Determine the [x, y] coordinate at the center of the cell enclosing the given text.  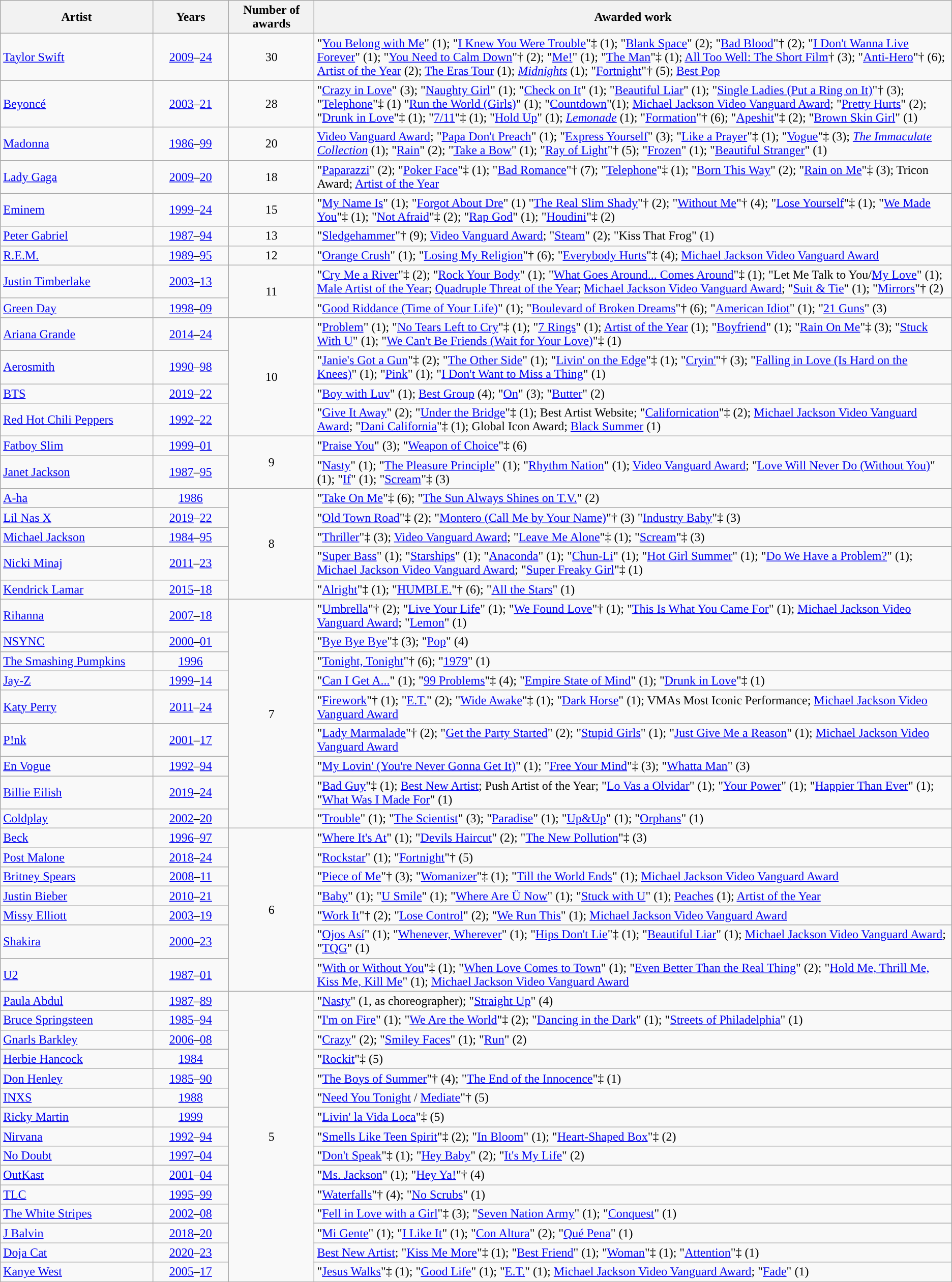
1984–95 [191, 537]
Fatboy Slim [76, 446]
TLC [76, 1195]
1987–95 [191, 472]
2010–21 [191, 896]
28 [272, 104]
Rihanna [76, 615]
Shakira [76, 942]
1999–24 [191, 210]
1996–97 [191, 838]
1984 [191, 1059]
2002–20 [191, 819]
9 [272, 463]
"Where It's At" (1); "Devils Haircut" (2); "The New Pollution"‡ (3) [633, 838]
"My Lovin' (You're Never Gonna Get It)" (1); "Free Your Mind"‡ (3); "Whatta Man" (3) [633, 766]
2000–23 [191, 942]
"Rockit"‡ (5) [633, 1059]
Billie Eilish [76, 792]
2005–17 [191, 1272]
Bruce Springsteen [76, 1020]
2014–24 [191, 334]
Ariana Grande [76, 334]
"Bye Bye Bye"‡ (3); "Pop" (4) [633, 642]
"Can I Get A..." (1); "99 Problems"‡ (4); "Empire State of Mind" (1); "Drunk in Love"‡ (1) [633, 680]
Beck [76, 838]
A-ha [76, 498]
U2 [76, 974]
6 [272, 910]
"Piece of Me"† (3); "Womanizer"‡ (1); "Till the World Ends" (1); Michael Jackson Video Vanguard Award [633, 877]
2008–11 [191, 877]
BTS [76, 393]
1986–99 [191, 143]
"Baby" (1); "U Smile" (1); "Where Are Ü Now" (1); "Stuck with U" (1); Peaches (1); Artist of the Year [633, 896]
2009–20 [191, 177]
2007–18 [191, 615]
"The Boys of Summer"† (4); "The End of the Innocence"‡ (1) [633, 1078]
2003–13 [191, 282]
Coldplay [76, 819]
Green Day [76, 308]
NSYNC [76, 642]
"Fell in Love with a Girl"‡ (3); "Seven Nation Army" (1); "Conquest" (1) [633, 1214]
"Firework"† (1); "E.T." (2); "Wide Awake"‡ (1); "Dark Horse" (1); VMAs Most Iconic Performance; Michael Jackson Video Vanguard Award [633, 707]
"Need You Tonight / Mediate"† (5) [633, 1097]
1987–01 [191, 974]
The White Stripes [76, 1214]
2003–21 [191, 104]
"Boy with Luv" (1); Best Group (4); "On" (3); "Butter" (2) [633, 393]
1990–98 [191, 367]
2003–19 [191, 915]
Ricky Martin [76, 1117]
"Ms. Jackson" (1); "Hey Ya!"† (4) [633, 1175]
"Trouble" (1); "The Scientist" (3); "Paradise" (1); "Up&Up" (1); "Orphans" (1) [633, 819]
Nicki Minaj [76, 563]
2011–24 [191, 707]
8 [272, 544]
"Lady Marmalade"† (2); "Get the Party Started" (2); "Stupid Girls" (1); "Just Give Me a Reason" (1); Michael Jackson Video Vanguard Award [633, 739]
En Vogue [76, 766]
Awarded work [633, 17]
Herbie Hancock [76, 1059]
1987–89 [191, 1001]
12 [272, 255]
Janet Jackson [76, 472]
2019–24 [191, 792]
"Thriller"‡ (3); Video Vanguard Award; "Leave Me Alone"‡ (1); "Scream"‡ (3) [633, 537]
"Ojos Así" (1); "Whenever, Wherever" (1); "Hips Don't Lie"‡ (1); "Beautiful Liar" (1); Michael Jackson Video Vanguard Award; "TQG" (1) [633, 942]
Lil Nas X [76, 518]
"Crazy" (2); "Smiley Faces" (1); "Run" (2) [633, 1039]
20 [272, 143]
Justin Timberlake [76, 282]
Aerosmith [76, 367]
"Nasty" (1); "The Pleasure Principle" (1); "Rhythm Nation" (1); Video Vanguard Award; "Love Will Never Do (Without You)" (1); "If" (1); "Scream"‡ (3) [633, 472]
2018–20 [191, 1233]
INXS [76, 1097]
"Mi Gente" (1); "I Like It" (1); "Con Altura" (2); "Qué Pena" (1) [633, 1233]
1989–95 [191, 255]
15 [272, 210]
2006–08 [191, 1039]
"Livin' la Vida Loca"‡ (5) [633, 1117]
Eminem [76, 210]
5 [272, 1136]
2001–04 [191, 1175]
"Don't Speak"‡ (1); "Hey Baby" (2); "It's My Life" (2) [633, 1156]
Years [191, 17]
"Orange Crush" (1); "Losing My Religion"† (6); "Everybody Hurts"‡ (4); Michael Jackson Video Vanguard Award [633, 255]
Doja Cat [76, 1253]
Taylor Swift [76, 57]
Beyoncé [76, 104]
1992–22 [191, 420]
"Waterfalls"† (4); "No Scrubs" (1) [633, 1195]
1985–90 [191, 1078]
"Rockstar" (1); "Fortnight"† (5) [633, 857]
Peter Gabriel [76, 236]
2015–18 [191, 589]
J Balvin [76, 1233]
"Sledgehammer"† (9); Video Vanguard Award; "Steam" (2); "Kiss That Frog" (1) [633, 236]
Number of awards [272, 17]
1999–01 [191, 446]
"Umbrella"† (2); "Live Your Life" (1); "We Found Love"† (1); "This Is What You Came For" (1); Michael Jackson Video Vanguard Award; "Lemon" (1) [633, 615]
2020–23 [191, 1253]
7 [272, 714]
Britney Spears [76, 877]
2000–01 [191, 642]
1999 [191, 1117]
The Smashing Pumpkins [76, 661]
Don Henley [76, 1078]
Post Malone [76, 857]
Lady Gaga [76, 177]
"Jesus Walks"‡ (1); "Good Life" (1); "E.T." (1); Michael Jackson Video Vanguard Award; "Fade" (1) [633, 1272]
1985–94 [191, 1020]
Best New Artist; "Kiss Me More"‡ (1); "Best Friend" (1); "Woman"‡ (1); "Attention"‡ (1) [633, 1253]
11 [272, 291]
Missy Elliott [76, 915]
OutKast [76, 1175]
10 [272, 376]
"Alright"‡ (1); "HUMBLE."† (6); "All the Stars" (1) [633, 589]
Justin Bieber [76, 896]
P!nk [76, 739]
2018–24 [191, 857]
2011–23 [191, 563]
No Doubt [76, 1156]
Madonna [76, 143]
Kanye West [76, 1272]
Red Hot Chili Peppers [76, 420]
"Tonight, Tonight"† (6); "1979" (1) [633, 661]
2002–08 [191, 1214]
1988 [191, 1097]
Jay-Z [76, 680]
"Nasty" (1, as choreographer); "Straight Up" (4) [633, 1001]
Paula Abdul [76, 1001]
2009–24 [191, 57]
"I'm on Fire" (1); "We Are the World"‡ (2); "Dancing in the Dark" (1); "Streets of Philadelphia" (1) [633, 1020]
1997–04 [191, 1156]
Kendrick Lamar [76, 589]
13 [272, 236]
1986 [191, 498]
1996 [191, 661]
1999–14 [191, 680]
1998–09 [191, 308]
"Praise You" (3); "Weapon of Choice"‡ (6) [633, 446]
1987–94 [191, 236]
2001–17 [191, 739]
Michael Jackson [76, 537]
"Paparazzi" (2); "Poker Face"‡ (1); "Bad Romance"† (7); "Telephone"‡ (1); "Born This Way" (2); "Rain on Me"‡ (3); Tricon Award; Artist of the Year [633, 177]
"Good Riddance (Time of Your Life)" (1); "Boulevard of Broken Dreams"† (6); "American Idiot" (1); "21 Guns" (3) [633, 308]
"Smells Like Teen Spirit"‡ (2); "In Bloom" (1); "Heart-Shaped Box"‡ (2) [633, 1137]
Gnarls Barkley [76, 1039]
"Old Town Road"‡ (2); "Montero (Call Me by Your Name)"† (3) "Industry Baby"‡ (3) [633, 518]
"Take On Me"‡ (6); "The Sun Always Shines on T.V." (2) [633, 498]
18 [272, 177]
Artist [76, 17]
"Work It"† (2); "Lose Control" (2); "We Run This" (1); Michael Jackson Video Vanguard Award [633, 915]
Katy Perry [76, 707]
30 [272, 57]
1995–99 [191, 1195]
R.E.M. [76, 255]
Nirvana [76, 1137]
